Scan for the cell matching the given text and deliver its [X, Y] coordinate at center. 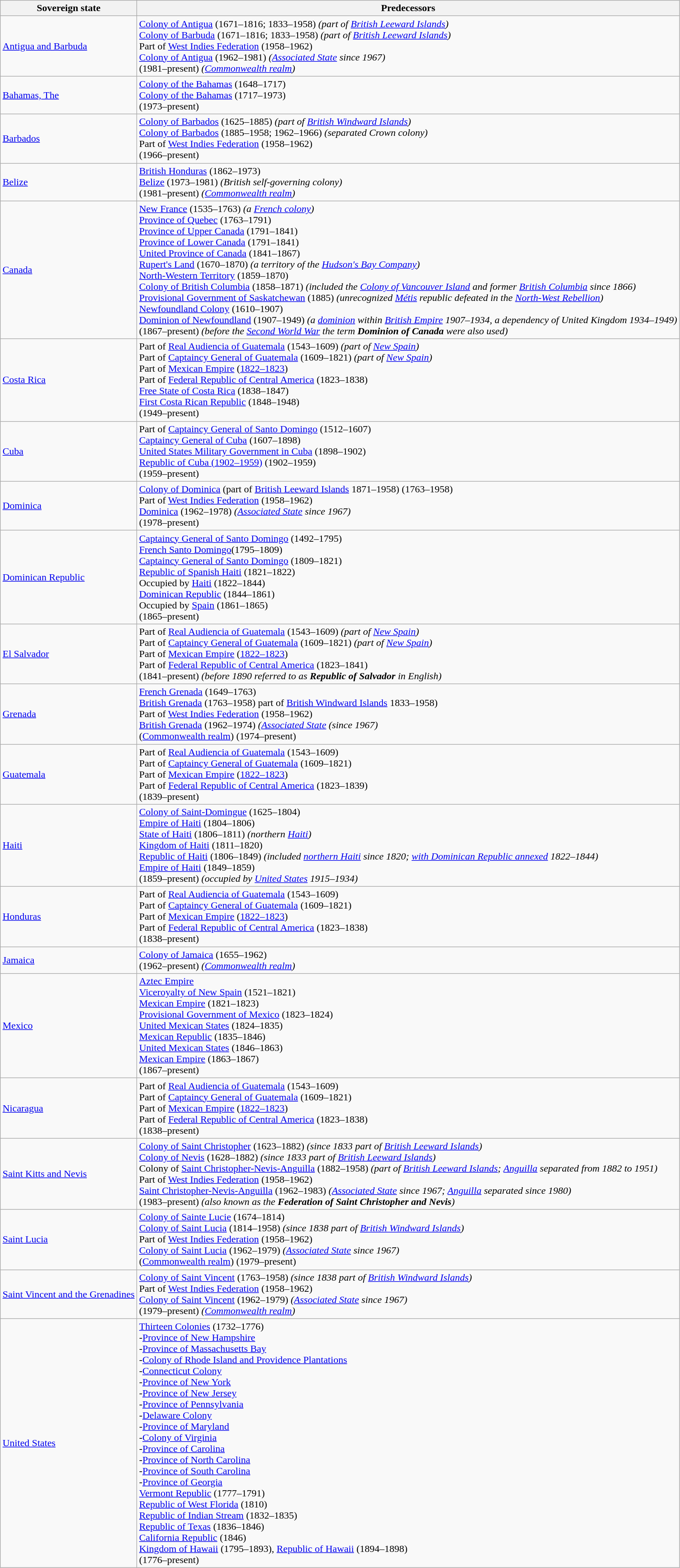
Saint Lucia [69, 1239]
El Salvador [69, 654]
Saint Kitts and Nevis [69, 1174]
Grenada [69, 714]
Bahamas, The [69, 95]
Dominican Republic [69, 577]
Guatemala [69, 774]
Costa Rica [69, 380]
Colony of the Bahamas (1648–1717) Colony of the Bahamas (1717–1973) (1973–present) [408, 95]
Saint Vincent and the Grenadines [69, 1294]
Honduras [69, 917]
Mexico [69, 1026]
Antigua and Barbuda [69, 46]
Canada [69, 270]
Dominica [69, 506]
Belize [69, 182]
Jamaica [69, 960]
Colony of Jamaica (1655–1962) (1962–present) (Commonwealth realm) [408, 960]
Haiti [69, 846]
Barbados [69, 138]
United States [69, 1443]
Cuba [69, 451]
British Honduras (1862–1973) Belize (1973–1981) (British self-governing colony) (1981–present) (Commonwealth realm) [408, 182]
Predecessors [408, 8]
Sovereign state [69, 8]
Nicaragua [69, 1108]
